Determine the (x, y) coordinate at the center of the cell enclosing the given text.  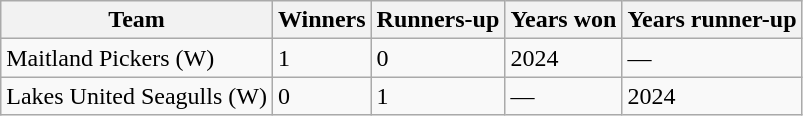
Winners (322, 20)
Runners-up (438, 20)
Years won (564, 20)
Lakes United Seagulls (W) (137, 96)
Maitland Pickers (W) (137, 58)
Years runner-up (712, 20)
Team (137, 20)
